From the cell containing the given text, extract its center point as (x, y) coordinate. 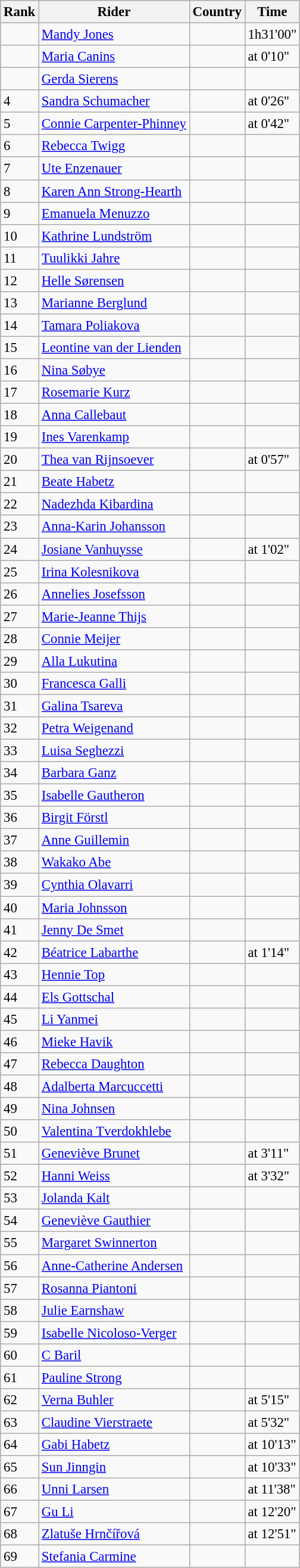
69 (20, 1557)
Béatrice Labarthe (114, 952)
Anne-Catherine Andersen (114, 1265)
26 (20, 594)
at 0'42" (272, 124)
Gu Li (114, 1512)
63 (20, 1422)
Li Yanmei (114, 1020)
at 10'13" (272, 1445)
31 (20, 706)
at 12'20" (272, 1512)
67 (20, 1512)
Helle Sørensen (114, 280)
Ines Varenkamp (114, 437)
at 5'15" (272, 1400)
Verna Buhler (114, 1400)
48 (20, 1086)
42 (20, 952)
Isabelle Nicoloso-Verger (114, 1333)
Anna Callebaut (114, 415)
at 0'10" (272, 57)
Rider (114, 12)
17 (20, 392)
Sandra Schumacher (114, 101)
Geneviève Gauthier (114, 1221)
20 (20, 460)
Francesca Galli (114, 684)
64 (20, 1445)
52 (20, 1176)
at 1'02" (272, 549)
Mieke Havik (114, 1042)
Claudine Vierstraete (114, 1422)
Rosemarie Kurz (114, 392)
25 (20, 572)
Isabelle Gautheron (114, 796)
Adalberta Marcuccetti (114, 1086)
54 (20, 1221)
36 (20, 818)
Tuulikki Jahre (114, 258)
10 (20, 236)
Rebecca Twigg (114, 146)
Nina Søbye (114, 370)
Galina Tsareva (114, 706)
38 (20, 863)
49 (20, 1109)
44 (20, 997)
4 (20, 101)
Petra Weigenand (114, 728)
Irina Kolesnikova (114, 572)
Connie Carpenter-Phinney (114, 124)
50 (20, 1131)
at 12'51" (272, 1534)
Gerda Sierens (114, 79)
24 (20, 549)
Sun Jinngin (114, 1467)
Els Gottschal (114, 997)
Alla Lukutina (114, 661)
Rank (20, 12)
Mandy Jones (114, 35)
59 (20, 1333)
Maria Canins (114, 57)
at 0'57" (272, 460)
28 (20, 639)
33 (20, 751)
at 5'32" (272, 1422)
68 (20, 1534)
32 (20, 728)
Margaret Swinnerton (114, 1243)
39 (20, 885)
35 (20, 796)
30 (20, 684)
19 (20, 437)
21 (20, 482)
43 (20, 974)
Luisa Seghezzi (114, 751)
Tamara Poliakova (114, 325)
Zlatuše Hrnčířová (114, 1534)
Cynthia Olavarri (114, 885)
Unni Larsen (114, 1489)
Pauline Strong (114, 1377)
13 (20, 303)
29 (20, 661)
56 (20, 1265)
45 (20, 1020)
Connie Meijer (114, 639)
at 0'26" (272, 101)
Karen Ann Strong-Hearth (114, 191)
57 (20, 1288)
Barbara Ganz (114, 773)
14 (20, 325)
Anna-Karin Johansson (114, 527)
Wakako Abe (114, 863)
47 (20, 1064)
Beate Habetz (114, 482)
Gabi Habetz (114, 1445)
55 (20, 1243)
Leontine van der Lienden (114, 348)
65 (20, 1467)
34 (20, 773)
Valentina Tverdokhlebe (114, 1131)
5 (20, 124)
at 10'33" (272, 1467)
at 3'11" (272, 1154)
66 (20, 1489)
11 (20, 258)
Julie Earnshaw (114, 1310)
Maria Johnsson (114, 908)
6 (20, 146)
23 (20, 527)
22 (20, 504)
Country (217, 12)
15 (20, 348)
Annelies Josefsson (114, 594)
Stefania Carmine (114, 1557)
at 11'38" (272, 1489)
41 (20, 930)
Thea van Rijnsoever (114, 460)
1h31'00" (272, 35)
Nina Johnsen (114, 1109)
46 (20, 1042)
7 (20, 169)
Kathrine Lundström (114, 236)
12 (20, 280)
Nadezhda Kibardina (114, 504)
62 (20, 1400)
58 (20, 1310)
27 (20, 616)
18 (20, 415)
at 3'32" (272, 1176)
40 (20, 908)
Hennie Top (114, 974)
16 (20, 370)
Rosanna Piantoni (114, 1288)
Emanuela Menuzzo (114, 213)
Anne Guillemin (114, 840)
Marianne Berglund (114, 303)
Hanni Weiss (114, 1176)
Ute Enzenauer (114, 169)
at 1'14" (272, 952)
9 (20, 213)
60 (20, 1355)
Birgit Förstl (114, 818)
Jenny De Smet (114, 930)
51 (20, 1154)
53 (20, 1198)
61 (20, 1377)
Josiane Vanhuysse (114, 549)
Rebecca Daughton (114, 1064)
Jolanda Kalt (114, 1198)
8 (20, 191)
37 (20, 840)
C Baril (114, 1355)
Geneviève Brunet (114, 1154)
Time (272, 12)
Marie-Jeanne Thijs (114, 616)
